Pinpoint the cell where the given text exists, returning its [x, y] midpoint coordinate. 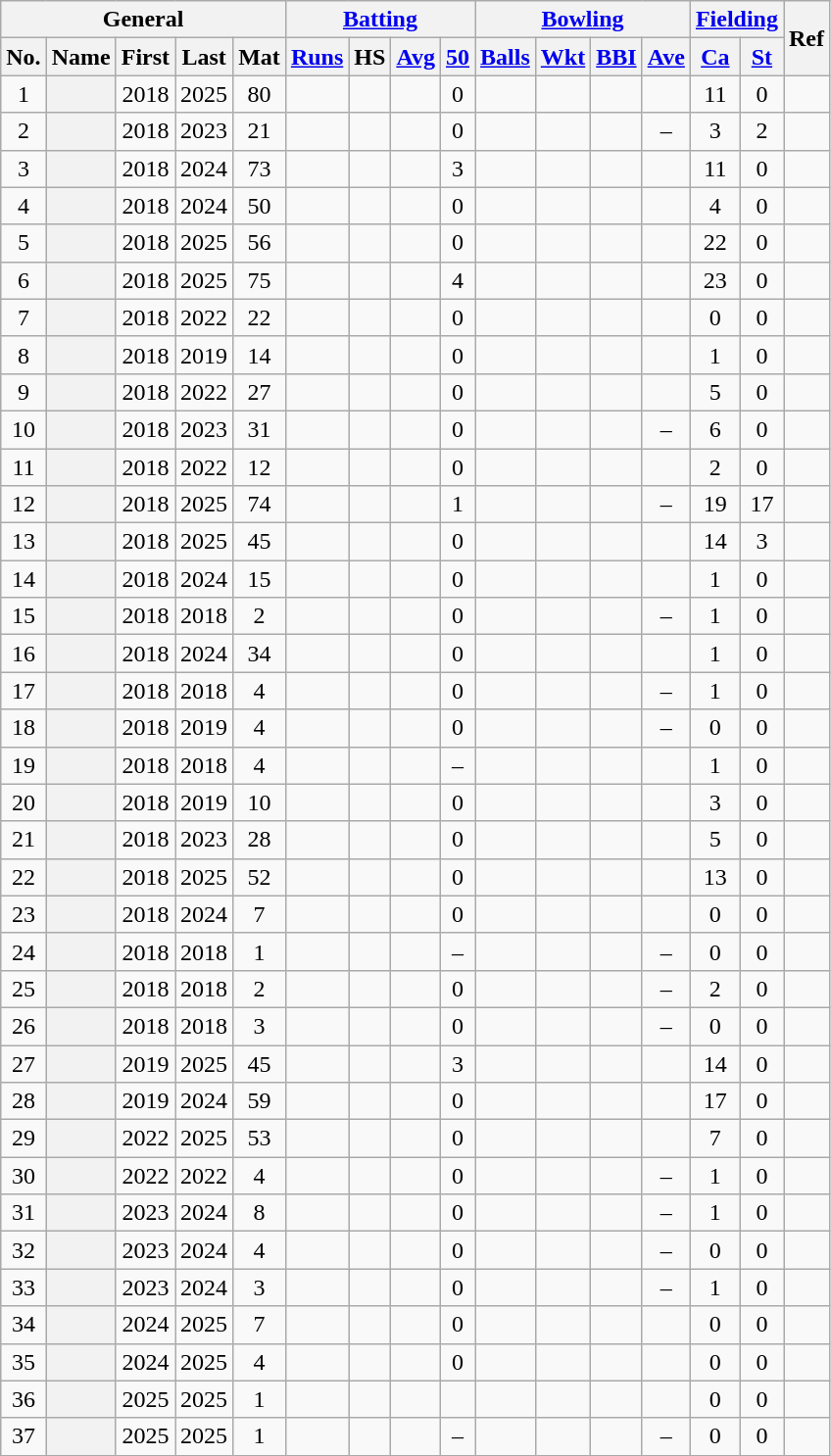
75 [260, 280]
Fielding [737, 20]
25 [24, 989]
32 [24, 1250]
First [145, 57]
No. [24, 57]
Ref [807, 38]
Runs [317, 57]
Name [80, 57]
29 [24, 1139]
73 [260, 169]
Avg [415, 57]
Ave [666, 57]
General [143, 20]
Ca [715, 57]
9 [24, 392]
Balls [506, 57]
Bowling [583, 20]
52 [260, 877]
20 [24, 802]
26 [24, 1026]
Mat [260, 57]
St [761, 57]
Batting [380, 20]
59 [260, 1101]
BBI [616, 57]
HS [370, 57]
53 [260, 1139]
18 [24, 728]
56 [260, 243]
24 [24, 951]
80 [260, 94]
Wkt [562, 57]
16 [24, 654]
35 [24, 1362]
74 [260, 505]
30 [24, 1176]
Last [204, 57]
37 [24, 1436]
36 [24, 1399]
33 [24, 1287]
